Return the (X, Y) coordinate for the center point of the cell that contains the specified text.  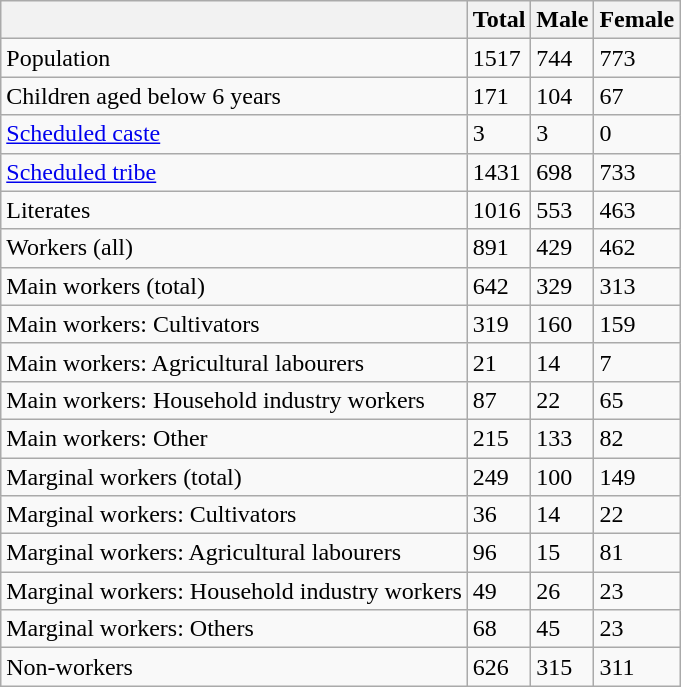
698 (562, 172)
733 (637, 172)
Main workers: Cultivators (234, 324)
1431 (499, 172)
744 (562, 58)
Literates (234, 210)
100 (562, 477)
Marginal workers: Cultivators (234, 515)
642 (499, 286)
1517 (499, 58)
149 (637, 477)
67 (637, 96)
87 (499, 400)
Total (499, 20)
Non-workers (234, 667)
Marginal workers: Household industry workers (234, 591)
68 (499, 629)
Scheduled caste (234, 134)
249 (499, 477)
96 (499, 553)
45 (562, 629)
81 (637, 553)
891 (499, 248)
Main workers (total) (234, 286)
159 (637, 324)
133 (562, 438)
215 (499, 438)
Scheduled tribe (234, 172)
462 (637, 248)
Marginal workers (total) (234, 477)
36 (499, 515)
160 (562, 324)
Female (637, 20)
Main workers: Other (234, 438)
773 (637, 58)
Marginal workers: Others (234, 629)
104 (562, 96)
Workers (all) (234, 248)
626 (499, 667)
429 (562, 248)
Male (562, 20)
315 (562, 667)
329 (562, 286)
21 (499, 362)
313 (637, 286)
49 (499, 591)
Main workers: Agricultural labourers (234, 362)
15 (562, 553)
65 (637, 400)
7 (637, 362)
Population (234, 58)
1016 (499, 210)
Marginal workers: Agricultural labourers (234, 553)
171 (499, 96)
82 (637, 438)
Main workers: Household industry workers (234, 400)
Children aged below 6 years (234, 96)
463 (637, 210)
311 (637, 667)
553 (562, 210)
319 (499, 324)
26 (562, 591)
0 (637, 134)
